Locate the cell with the specified text and output its [X, Y] center coordinate. 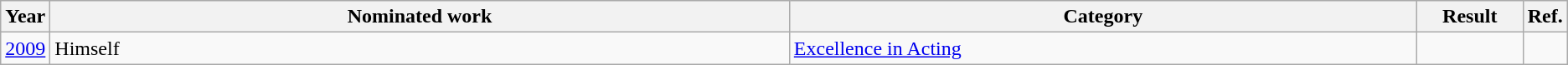
Himself [420, 48]
Ref. [1545, 17]
2009 [25, 48]
Excellence in Acting [1102, 48]
Category [1102, 17]
Nominated work [420, 17]
Result [1469, 17]
Year [25, 17]
